Return [X, Y] of the center of cell containing provided text 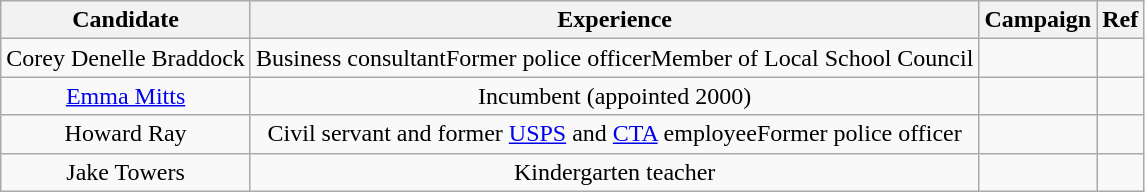
Candidate [126, 20]
Howard Ray [126, 134]
Corey Denelle Braddock [126, 58]
Jake Towers [126, 172]
Kindergarten teacher [614, 172]
Campaign [1038, 20]
Emma Mitts [126, 96]
Experience [614, 20]
Civil servant and former USPS and CTA employeeFormer police officer [614, 134]
Ref [1120, 20]
Incumbent (appointed 2000) [614, 96]
Business consultantFormer police officerMember of Local School Council [614, 58]
